For the text-containing cell, return its midpoint in [x, y] coordinate format. 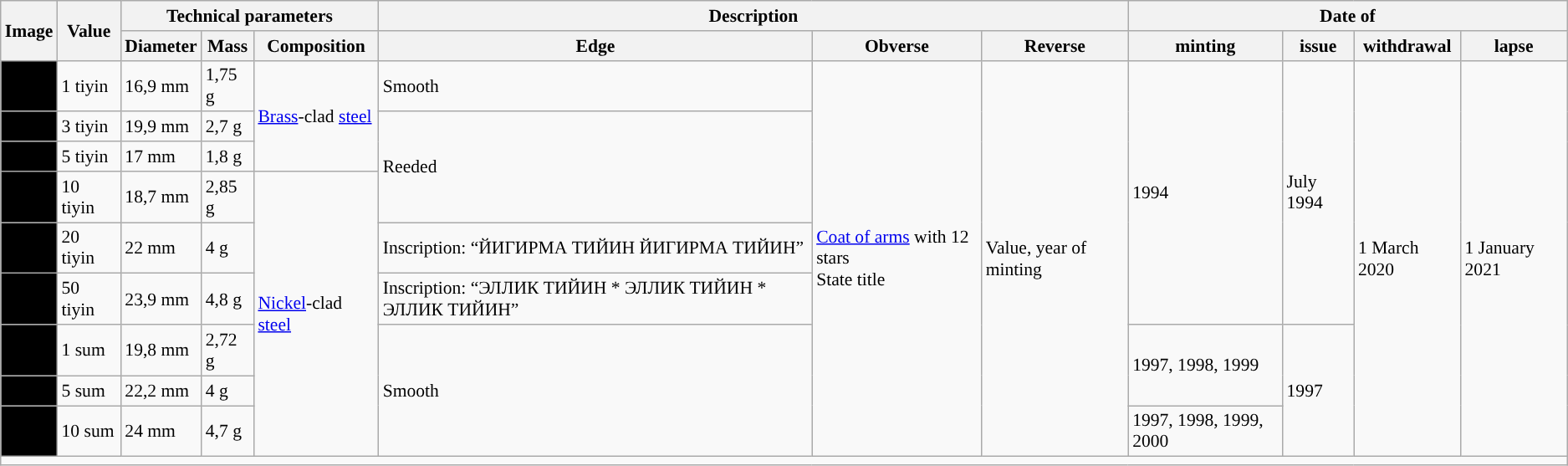
20 tiyin [89, 248]
19,9 mm [161, 127]
18,7 mm [161, 197]
5 tiyin [89, 156]
Composition [316, 46]
Mass [227, 46]
Nickel-clad steel [316, 315]
Value [89, 30]
issue [1318, 46]
July 1994 [1318, 192]
5 sum [89, 391]
24 mm [161, 432]
19,8 mm [161, 350]
Edge [595, 46]
Inscription: “ЙИГИРМА ТИЙИН ЙИГИРМА ТИЙИН” [595, 248]
1997, 1998, 1999, 2000 [1205, 432]
1,8 g [227, 156]
1994 [1205, 192]
Value, year of minting [1055, 259]
10 sum [89, 432]
2,72 g [227, 350]
10 tiyin [89, 197]
22 mm [161, 248]
50 tiyin [89, 300]
17 mm [161, 156]
lapse [1514, 46]
3 tiyin [89, 127]
Image [29, 30]
1 January 2021 [1514, 259]
Diameter [161, 46]
1997 [1318, 391]
22,2 mm [161, 391]
withdrawal [1407, 46]
2,85 g [227, 197]
Date of [1348, 16]
1 March 2020 [1407, 259]
Reverse [1055, 46]
minting [1205, 46]
Reeded [595, 167]
1997, 1998, 1999 [1205, 365]
Coat of arms with 12 starsState title [896, 259]
1 tiyin [89, 85]
Description [753, 16]
23,9 mm [161, 300]
Inscription: “ЭЛЛИК ТИЙИН * ЭЛЛИК ТИЙИН * ЭЛЛИК ТИЙИН” [595, 300]
2,7 g [227, 127]
4,8 g [227, 300]
Obverse [896, 46]
4,7 g [227, 432]
Brass-clad steel [316, 115]
1,75 g [227, 85]
16,9 mm [161, 85]
Technical parameters [249, 16]
1 sum [89, 350]
